Output the (X, Y) coordinate of the center of the cell containing the given text.  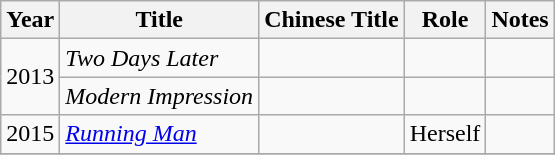
Notes (520, 20)
Year (30, 20)
Herself (445, 134)
2015 (30, 134)
Modern Impression (160, 96)
Two Days Later (160, 58)
Running Man (160, 134)
Title (160, 20)
Role (445, 20)
2013 (30, 77)
Chinese Title (332, 20)
